Output the [X, Y] coordinate of the center of the cell containing the given text.  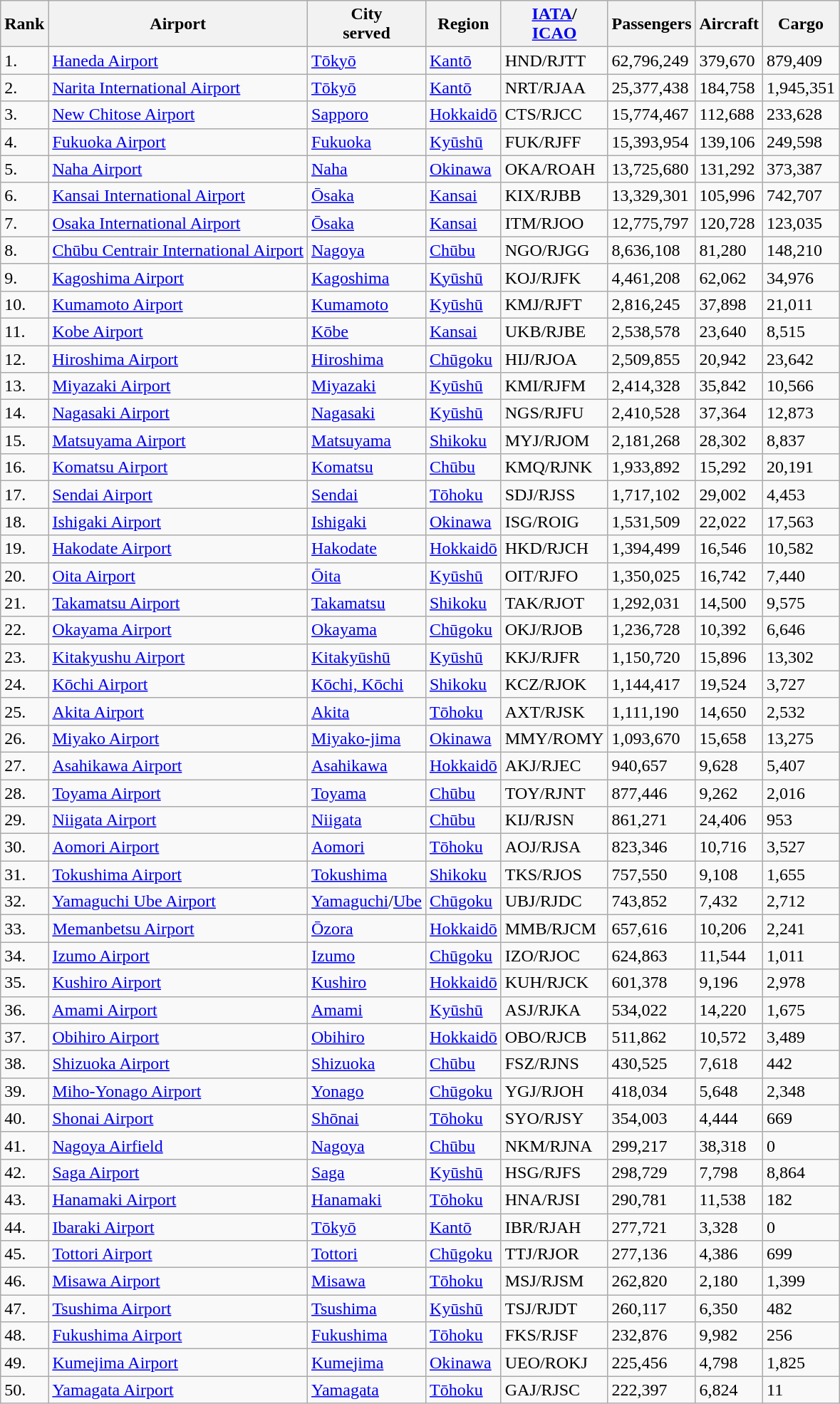
16,546 [730, 549]
22. [24, 630]
14,500 [730, 603]
UEO/ROKJ [554, 1363]
38,318 [730, 1145]
39. [24, 1091]
FKS/RJSF [554, 1336]
877,446 [651, 793]
Kumamoto Airport [178, 304]
Kōchi, Kōchi [367, 684]
MMB/RJCM [554, 929]
Amami Airport [178, 1010]
NGO/RJGG [554, 250]
KCZ/RJOK [554, 684]
2,509,855 [651, 358]
Izumo Airport [178, 956]
12,873 [801, 413]
Izumo [367, 956]
Kōbe [367, 331]
FSZ/RJNS [554, 1064]
Komatsu [367, 468]
35. [24, 983]
699 [801, 1254]
1,350,025 [651, 576]
43. [24, 1199]
50. [24, 1390]
Tottori Airport [178, 1254]
11. [24, 331]
11,538 [730, 1199]
120,728 [730, 223]
Aomori Airport [178, 847]
Hakodate Airport [178, 549]
HIJ/RJOA [554, 358]
NGS/RJFU [554, 413]
Takamatsu Airport [178, 603]
Fukushima [367, 1336]
47. [24, 1308]
Tokushima Airport [178, 874]
13. [24, 386]
Kumejima [367, 1363]
TKS/RJOS [554, 874]
Narita International Airport [178, 88]
KMQ/RJNK [554, 468]
Okayama Airport [178, 630]
10,392 [730, 630]
3,489 [801, 1037]
379,670 [730, 61]
Shonai Airport [178, 1118]
Kansai International Airport [178, 196]
10,206 [730, 929]
4,798 [730, 1363]
879,409 [801, 61]
5,407 [801, 765]
Hiroshima [367, 358]
Ishigaki Airport [178, 522]
49. [24, 1363]
6,646 [801, 630]
Yamagata Airport [178, 1390]
27. [24, 765]
YGJ/RJOH [554, 1091]
1,717,102 [651, 495]
23,642 [801, 358]
Fukuoka [367, 142]
28,302 [730, 440]
KUH/RJCK [554, 983]
1,150,720 [651, 657]
Tokushima [367, 874]
SYO/RJSY [554, 1118]
249,598 [801, 142]
29,002 [730, 495]
Saga [367, 1172]
21. [24, 603]
277,136 [651, 1254]
24. [24, 684]
260,117 [651, 1308]
Yamaguchi Ube Airport [178, 902]
669 [801, 1118]
35,842 [730, 386]
Akita Airport [178, 711]
81,280 [730, 250]
262,820 [651, 1281]
34. [24, 956]
Toyama Airport [178, 793]
4,453 [801, 495]
AOJ/RJSA [554, 847]
534,022 [651, 1010]
23. [24, 657]
2,016 [801, 793]
Misawa Airport [178, 1281]
UKB/RJBE [554, 331]
4,461,208 [651, 277]
15,393,954 [651, 142]
15,774,467 [651, 115]
13,302 [801, 657]
HND/RJTT [554, 61]
TAK/RJOT [554, 603]
9,196 [730, 983]
1,399 [801, 1281]
HNA/RJSI [554, 1199]
Kumejima Airport [178, 1363]
7,798 [730, 1172]
Obihiro Airport [178, 1037]
HKD/RJCH [554, 549]
1,531,509 [651, 522]
Sendai Airport [178, 495]
742,707 [801, 196]
8,837 [801, 440]
Hakodate [367, 549]
Hiroshima Airport [178, 358]
62,062 [730, 277]
139,106 [730, 142]
8,864 [801, 1172]
13,725,680 [651, 169]
20. [24, 576]
232,876 [651, 1336]
8. [24, 250]
6,350 [730, 1308]
Asahikawa [367, 765]
373,387 [801, 169]
10. [24, 304]
33. [24, 929]
5. [24, 169]
Misawa [367, 1281]
Obihiro [367, 1037]
37. [24, 1037]
9. [24, 277]
Miyazaki Airport [178, 386]
2,181,268 [651, 440]
9,628 [730, 765]
7,432 [730, 902]
Kagoshima Airport [178, 277]
41. [24, 1145]
IATA/ICAO [554, 24]
Airport [178, 24]
Haneda Airport [178, 61]
743,852 [651, 902]
ITM/RJOO [554, 223]
Sapporo [367, 115]
Nagasaki Airport [178, 413]
Matsuyama Airport [178, 440]
NRT/RJAA [554, 88]
OKJ/RJOB [554, 630]
861,271 [651, 820]
15,658 [730, 738]
37,364 [730, 413]
15,896 [730, 657]
Akita [367, 711]
657,616 [651, 929]
Niigata Airport [178, 820]
Takamatsu [367, 603]
Kumamoto [367, 304]
10,582 [801, 549]
Aomori [367, 847]
482 [801, 1308]
10,572 [730, 1037]
225,456 [651, 1363]
290,781 [651, 1199]
Hanamaki Airport [178, 1199]
Kushiro [367, 983]
29. [24, 820]
6. [24, 196]
32. [24, 902]
8,515 [801, 331]
9,982 [730, 1336]
8,636,108 [651, 250]
16,742 [730, 576]
Nagoya Airfield [178, 1145]
20,942 [730, 358]
Shōnai [367, 1118]
36. [24, 1010]
1,394,499 [651, 549]
182 [801, 1199]
Kōchi Airport [178, 684]
3,527 [801, 847]
430,525 [651, 1064]
6,824 [730, 1390]
17. [24, 495]
Miyako-jima [367, 738]
New Chitose Airport [178, 115]
Kobe Airport [178, 331]
4,386 [730, 1254]
299,217 [651, 1145]
Fukuoka Airport [178, 142]
1,655 [801, 874]
1,111,190 [651, 711]
TOY/RJNT [554, 793]
KIX/RJBB [554, 196]
2,978 [801, 983]
25,377,438 [651, 88]
ASJ/RJKA [554, 1010]
Asahikawa Airport [178, 765]
2,241 [801, 929]
823,346 [651, 847]
Osaka International Airport [178, 223]
2,410,528 [651, 413]
OBO/RJCB [554, 1037]
11,544 [730, 956]
UBJ/RJDC [554, 902]
GAJ/RJSC [554, 1390]
45. [24, 1254]
14,220 [730, 1010]
19. [24, 549]
Miyako Airport [178, 738]
30. [24, 847]
12. [24, 358]
1,011 [801, 956]
10,716 [730, 847]
IBR/RJAH [554, 1227]
Naha Airport [178, 169]
Fukushima Airport [178, 1336]
Matsuyama [367, 440]
Yonago [367, 1091]
KOJ/RJFK [554, 277]
940,657 [651, 765]
2,816,245 [651, 304]
2,348 [801, 1091]
5,648 [730, 1091]
26. [24, 738]
15,292 [730, 468]
Shizuoka Airport [178, 1064]
222,397 [651, 1390]
46. [24, 1281]
HSG/RJFS [554, 1172]
2,180 [730, 1281]
Kagoshima [367, 277]
9,108 [730, 874]
21,011 [801, 304]
1. [24, 61]
Aircraft [730, 24]
OIT/RJFO [554, 576]
KMJ/RJFT [554, 304]
7,440 [801, 576]
112,688 [730, 115]
Amami [367, 1010]
37,898 [730, 304]
277,721 [651, 1227]
25. [24, 711]
Yamagata [367, 1390]
Komatsu Airport [178, 468]
Ishigaki [367, 522]
62,796,249 [651, 61]
442 [801, 1064]
KIJ/RJSN [554, 820]
Yamaguchi/Ube [367, 902]
MSJ/RJSM [554, 1281]
NKM/RJNA [554, 1145]
Miyazaki [367, 386]
Kushiro Airport [178, 983]
TSJ/RJDT [554, 1308]
601,378 [651, 983]
757,550 [651, 874]
SDJ/RJSS [554, 495]
48. [24, 1336]
IZO/RJOC [554, 956]
38. [24, 1064]
184,758 [730, 88]
CTS/RJCC [554, 115]
MMY/ROMY [554, 738]
953 [801, 820]
31. [24, 874]
Oita Airport [178, 576]
13,275 [801, 738]
KMI/RJFM [554, 386]
1,236,728 [651, 630]
Cargo [801, 24]
FUK/RJFF [554, 142]
1,144,417 [651, 684]
14,650 [730, 711]
2,712 [801, 902]
Tsushima Airport [178, 1308]
MYJ/RJOM [554, 440]
298,729 [651, 1172]
2. [24, 88]
Kitakyushu Airport [178, 657]
Tottori [367, 1254]
Tsushima [367, 1308]
3,328 [730, 1227]
511,862 [651, 1037]
KKJ/RJFR [554, 657]
Okayama [367, 630]
28. [24, 793]
24,406 [730, 820]
13,329,301 [651, 196]
TTJ/RJOR [554, 1254]
105,996 [730, 196]
12,775,797 [651, 223]
34,976 [801, 277]
Nagasaki [367, 413]
Memanbetsu Airport [178, 929]
44. [24, 1227]
2,538,578 [651, 331]
Saga Airport [178, 1172]
4,444 [730, 1118]
1,093,670 [651, 738]
Chūbu Centrair International Airport [178, 250]
7. [24, 223]
Sendai [367, 495]
131,292 [730, 169]
2,414,328 [651, 386]
Kitakyūshū [367, 657]
1,945,351 [801, 88]
3,727 [801, 684]
11 [801, 1390]
ISG/ROIG [554, 522]
AXT/RJSK [554, 711]
1,675 [801, 1010]
Shizuoka [367, 1064]
18. [24, 522]
42. [24, 1172]
17,563 [801, 522]
624,863 [651, 956]
Niigata [367, 820]
Rank [24, 24]
Ōzora [367, 929]
1,933,892 [651, 468]
3. [24, 115]
15. [24, 440]
9,262 [730, 793]
10,566 [801, 386]
123,035 [801, 223]
16. [24, 468]
Miho-Yonago Airport [178, 1091]
20,191 [801, 468]
256 [801, 1336]
7,618 [730, 1064]
22,022 [730, 522]
14. [24, 413]
19,524 [730, 684]
418,034 [651, 1091]
Passengers [651, 24]
Ibaraki Airport [178, 1227]
Toyama [367, 793]
1,292,031 [651, 603]
40. [24, 1118]
9,575 [801, 603]
1,825 [801, 1363]
Region [463, 24]
2,532 [801, 711]
AKJ/RJEC [554, 765]
Hanamaki [367, 1199]
Cityserved [367, 24]
148,210 [801, 250]
OKA/ROAH [554, 169]
23,640 [730, 331]
233,628 [801, 115]
4. [24, 142]
354,003 [651, 1118]
Ōita [367, 576]
Naha [367, 169]
